Find where the given text appears and provide that cell's center as (x, y) coordinate. 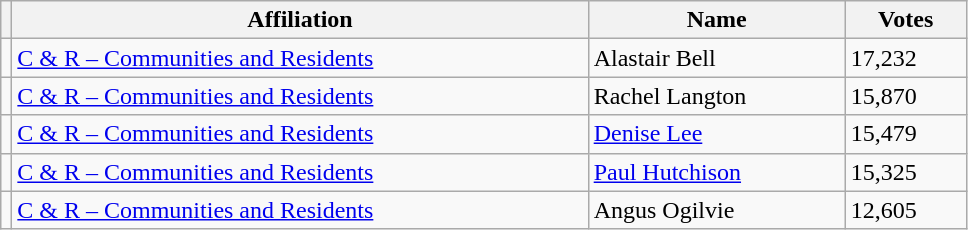
Votes (906, 20)
15,870 (906, 96)
Affiliation (300, 20)
Name (716, 20)
12,605 (906, 210)
Angus Ogilvie (716, 210)
17,232 (906, 58)
Rachel Langton (716, 96)
15,325 (906, 172)
Denise Lee (716, 134)
Alastair Bell (716, 58)
Paul Hutchison (716, 172)
15,479 (906, 134)
